For the text-containing cell, return its midpoint in [X, Y] coordinate format. 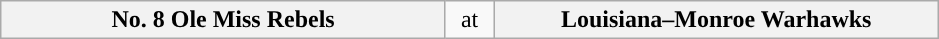
at [470, 20]
No. 8 Ole Miss Rebels [224, 20]
Louisiana–Monroe Warhawks [716, 20]
